Locate the cell with the specified text and output its [x, y] center coordinate. 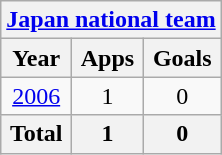
Total [36, 134]
Goals [182, 58]
Year [36, 58]
Japan national team [111, 20]
2006 [36, 96]
Apps [108, 58]
